Detect which cell encompasses the target text, then output its [X, Y] center coordinate. 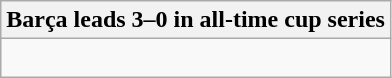
Barça leads 3–0 in all-time cup series [196, 20]
